Return the (X, Y) coordinate for the center point of the cell that contains the specified text.  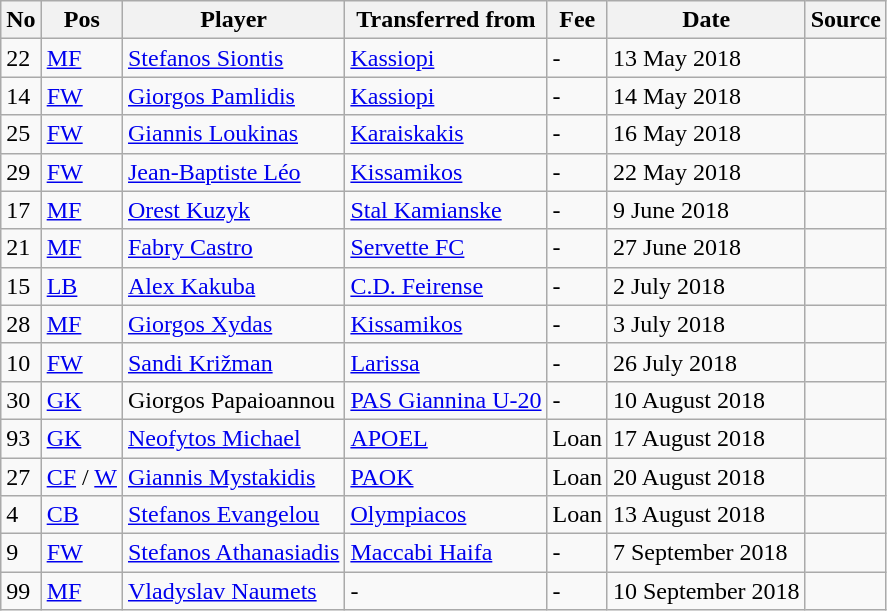
29 (21, 172)
22 May 2018 (706, 172)
16 May 2018 (706, 134)
25 (21, 134)
3 July 2018 (706, 324)
Source (846, 20)
LB (82, 286)
14 (21, 96)
CB (82, 515)
Jean-Baptiste Léo (233, 172)
C.D. Feirense (446, 286)
Maccabi Haifa (446, 553)
9 (21, 553)
13 August 2018 (706, 515)
Giorgos Pamlidis (233, 96)
Stefanos Athanasiadis (233, 553)
Orest Kuzyk (233, 210)
10 (21, 362)
Player (233, 20)
APOEL (446, 438)
10 August 2018 (706, 400)
15 (21, 286)
Olympiacos (446, 515)
PAOK (446, 477)
2 July 2018 (706, 286)
PAS Giannina U-20 (446, 400)
CF / W (82, 477)
No (21, 20)
Sandi Križman (233, 362)
Stefanos Siontis (233, 58)
Larissa (446, 362)
Stefanos Evangelou (233, 515)
27 (21, 477)
26 July 2018 (706, 362)
Giorgos Xydas (233, 324)
17 August 2018 (706, 438)
Giannis Loukinas (233, 134)
Pos (82, 20)
93 (21, 438)
Stal Kamianske (446, 210)
9 June 2018 (706, 210)
4 (21, 515)
13 May 2018 (706, 58)
10 September 2018 (706, 591)
Karaiskakis (446, 134)
Alex Kakuba (233, 286)
14 May 2018 (706, 96)
27 June 2018 (706, 248)
Fabry Castro (233, 248)
22 (21, 58)
Vladyslav Naumets (233, 591)
Giorgos Papaioannou (233, 400)
Transferred from (446, 20)
Fee (577, 20)
Giannis Mystakidis (233, 477)
28 (21, 324)
7 September 2018 (706, 553)
17 (21, 210)
20 August 2018 (706, 477)
99 (21, 591)
Date (706, 20)
21 (21, 248)
Neofytos Michael (233, 438)
Servette FC (446, 248)
30 (21, 400)
